Extract the (x, y) coordinate from the center of the cell holding the provided text.  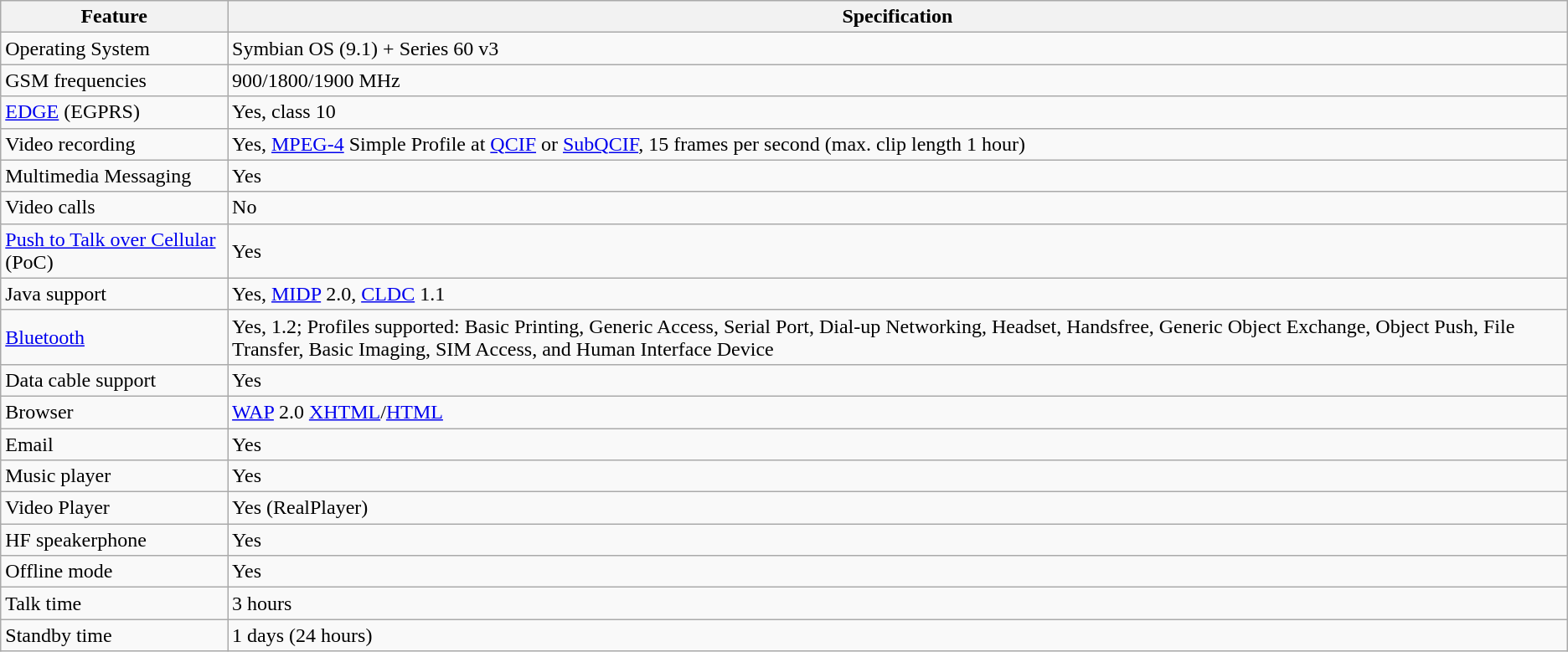
WAP 2.0 XHTML/HTML (898, 412)
Symbian OS (9.1) + Series 60 v3 (898, 49)
HF speakerphone (114, 540)
Bluetooth (114, 336)
1 days (24 hours) (898, 635)
Operating System (114, 49)
3 hours (898, 603)
Video calls (114, 208)
Java support (114, 294)
Specification (898, 17)
Data cable support (114, 380)
Video recording (114, 144)
Multimedia Messaging (114, 176)
Yes, class 10 (898, 112)
Yes, MPEG-4 Simple Profile at QCIF or SubQCIF, 15 frames per second (max. clip length 1 hour) (898, 144)
Standby time (114, 635)
Yes (RealPlayer) (898, 508)
Email (114, 444)
900/1800/1900 MHz (898, 80)
Browser (114, 412)
Feature (114, 17)
GSM frequencies (114, 80)
Push to Talk over Cellular (PoC) (114, 251)
Music player (114, 476)
Yes, MIDP 2.0, CLDC 1.1 (898, 294)
No (898, 208)
Talk time (114, 603)
Video Player (114, 508)
Offline mode (114, 572)
EDGE (EGPRS) (114, 112)
